Locate the cell with the specified text and output its [X, Y] center coordinate. 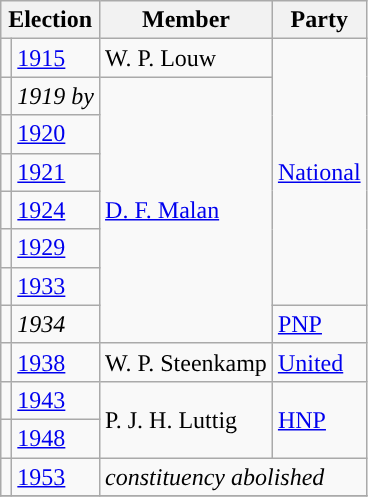
HNP [319, 419]
United [319, 362]
Election [50, 20]
1919 by [56, 96]
1920 [56, 134]
W. P. Louw [186, 58]
constituency abolished [234, 477]
1915 [56, 58]
W. P. Steenkamp [186, 362]
1943 [56, 400]
1948 [56, 438]
1924 [56, 210]
1953 [56, 477]
National [319, 172]
1934 [56, 324]
Party [319, 20]
1938 [56, 362]
D. F. Malan [186, 210]
1933 [56, 286]
Member [186, 20]
1921 [56, 172]
PNP [319, 324]
P. J. H. Luttig [186, 419]
1929 [56, 248]
